For the text-containing cell, return its midpoint in (x, y) coordinate format. 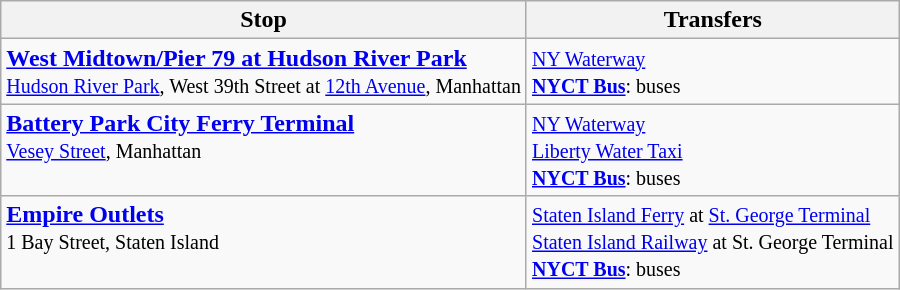
Empire Outlets1 Bay Street, Staten Island (264, 242)
West Midtown/Pier 79 at Hudson River ParkHudson River Park, West 39th Street at 12th Avenue, Manhattan (264, 72)
Stop (264, 20)
Transfers (712, 20)
Battery Park City Ferry TerminalVesey Street, Manhattan (264, 150)
NY WaterwayNYCT Bus: buses (712, 72)
NY WaterwayLiberty Water TaxiNYCT Bus: buses (712, 150)
Staten Island Ferry at St. George TerminalStaten Island Railway at St. George TerminalNYCT Bus: buses (712, 242)
